Scan for the cell matching the given text and deliver its [X, Y] coordinate at center. 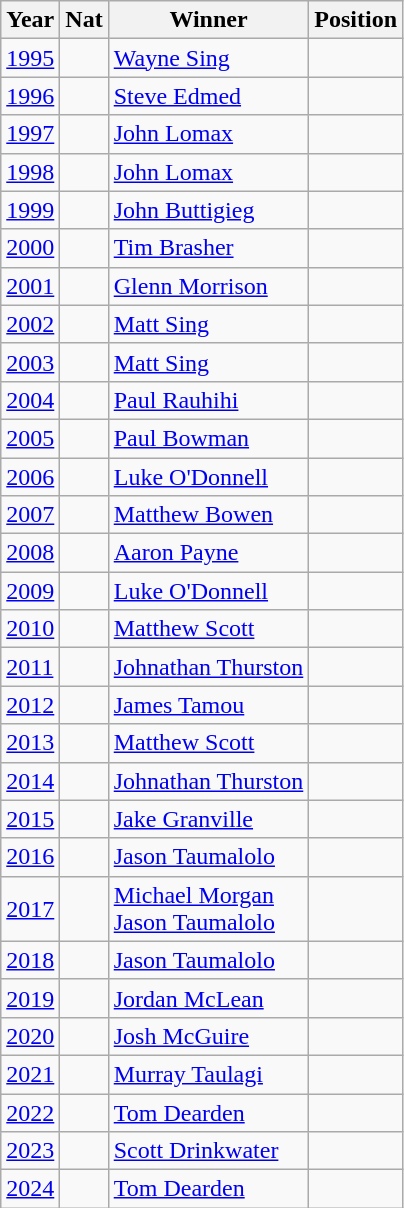
2021 [30, 1074]
Scott Drinkwater [208, 1151]
Glenn Morrison [208, 286]
Tim Brasher [208, 248]
2014 [30, 781]
2017 [30, 908]
2016 [30, 857]
2011 [30, 667]
1999 [30, 210]
Paul Bowman [208, 438]
Nat [84, 20]
2008 [30, 553]
2005 [30, 438]
Steve Edmed [208, 96]
2010 [30, 629]
2022 [30, 1113]
2009 [30, 591]
Jordan McLean [208, 998]
2007 [30, 515]
1995 [30, 58]
2019 [30, 998]
Year [30, 20]
Winner [208, 20]
1997 [30, 134]
2012 [30, 705]
Aaron Payne [208, 553]
2024 [30, 1189]
James Tamou [208, 705]
2001 [30, 286]
2006 [30, 477]
2000 [30, 248]
1998 [30, 172]
Murray Taulagi [208, 1074]
Michael MorganJason Taumalolo [208, 908]
2020 [30, 1036]
Josh McGuire [208, 1036]
Matthew Bowen [208, 515]
2002 [30, 324]
Wayne Sing [208, 58]
John Buttigieg [208, 210]
2015 [30, 819]
Paul Rauhihi [208, 400]
1996 [30, 96]
2018 [30, 960]
2003 [30, 362]
2004 [30, 400]
2013 [30, 743]
Position [356, 20]
2023 [30, 1151]
Jake Granville [208, 819]
